Detect which cell encompasses the target text, then output its [X, Y] center coordinate. 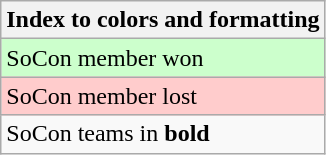
SoCon member won [163, 58]
SoCon member lost [163, 96]
Index to colors and formatting [163, 20]
SoCon teams in bold [163, 134]
